Pinpoint the cell where the given text exists, returning its (X, Y) midpoint coordinate. 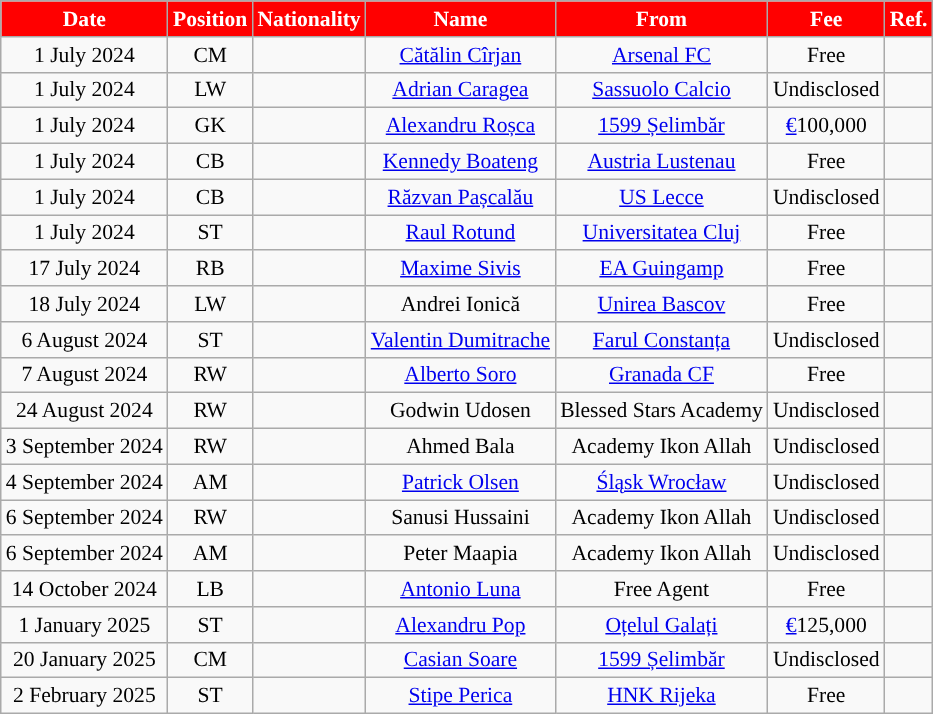
Răzvan Pașcalău (460, 197)
Śląsk Wrocław (662, 482)
Adrian Caragea (460, 90)
Unirea Bascov (662, 304)
€125,000 (826, 625)
Universitatea Cluj (662, 233)
Austria Lustenau (662, 162)
RB (210, 269)
Alexandru Pop (460, 625)
Antonio Luna (460, 589)
Arsenal FC (662, 55)
GK (210, 126)
4 September 2024 (84, 482)
24 August 2024 (84, 411)
Maxime Sivis (460, 269)
Nationality (308, 19)
€100,000 (826, 126)
17 July 2024 (84, 269)
HNK Rijeka (662, 696)
6 August 2024 (84, 340)
Farul Constanța (662, 340)
Raul Rotund (460, 233)
Oțelul Galați (662, 625)
Patrick Olsen (460, 482)
Name (460, 19)
From (662, 19)
Sassuolo Calcio (662, 90)
Position (210, 19)
3 September 2024 (84, 447)
Peter Maapia (460, 554)
Fee (826, 19)
Date (84, 19)
Ahmed Bala (460, 447)
Godwin Udosen (460, 411)
EA Guingamp (662, 269)
Sanusi Hussaini (460, 518)
Granada CF (662, 375)
18 July 2024 (84, 304)
Casian Soare (460, 660)
Free Agent (662, 589)
Alberto Soro (460, 375)
Alexandru Roșca (460, 126)
Cătălin Cîrjan (460, 55)
2 February 2025 (84, 696)
LB (210, 589)
Kennedy Boateng (460, 162)
14 October 2024 (84, 589)
Valentin Dumitrache (460, 340)
20 January 2025 (84, 660)
US Lecce (662, 197)
7 August 2024 (84, 375)
Andrei Ionică (460, 304)
Ref. (909, 19)
Stipe Perica (460, 696)
Blessed Stars Academy (662, 411)
1 January 2025 (84, 625)
